Provide the [X, Y] coordinate of the cell's center where the given text is located.  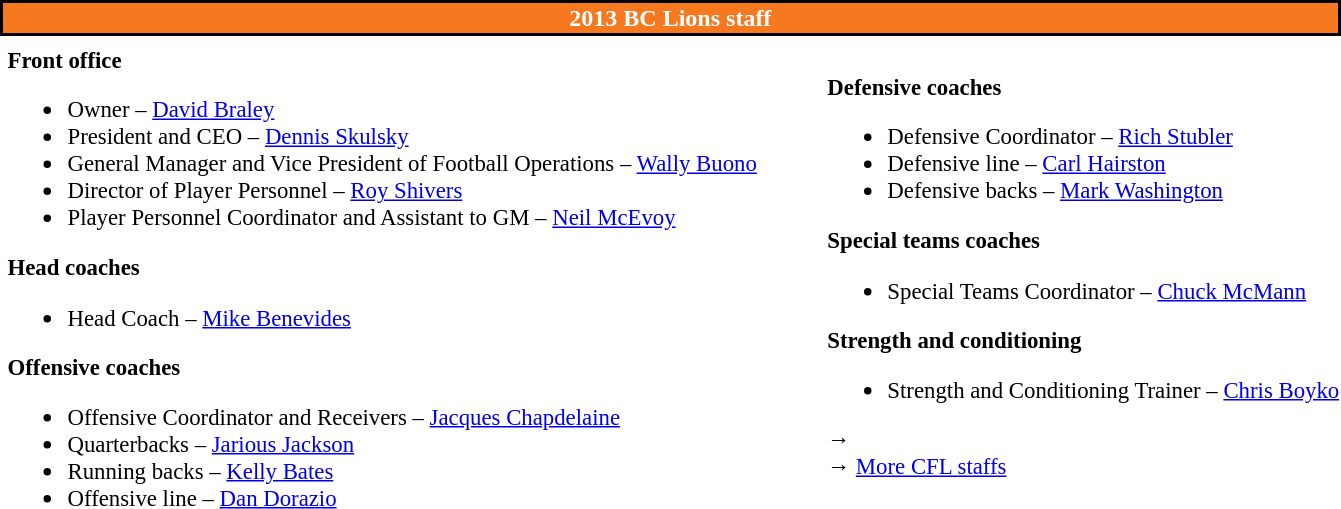
2013 BC Lions staff [670, 18]
